Search for the cell housing the specified text and yield its [x, y] center coordinate. 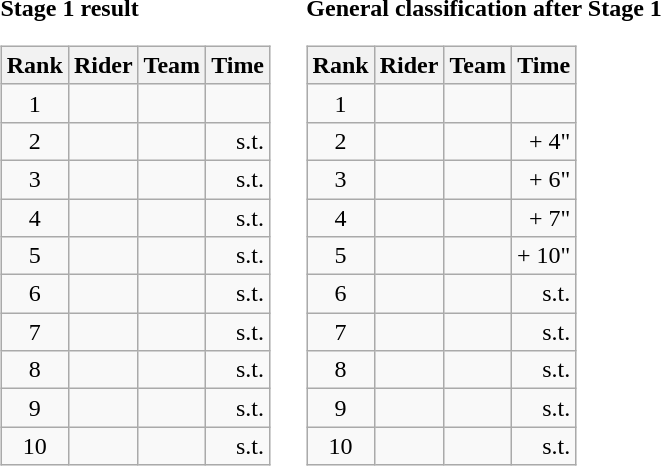
+ 6" [543, 179]
+ 10" [543, 256]
+ 7" [543, 217]
+ 4" [543, 141]
